For the text-containing cell, return its midpoint in (X, Y) coordinate format. 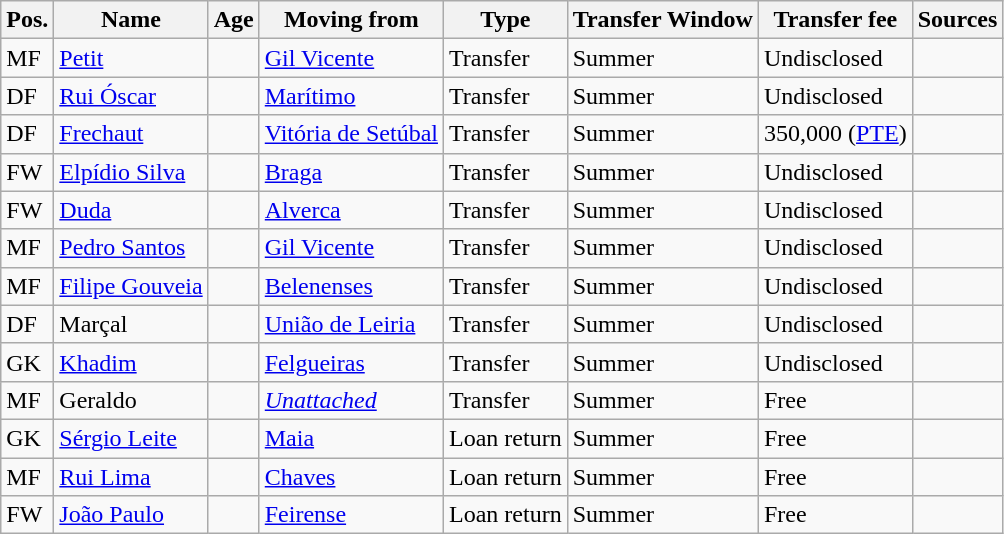
Rui Lima (131, 477)
Chaves (351, 477)
Rui Óscar (131, 96)
Vitória de Setúbal (351, 134)
Khadim (131, 362)
Alverca (351, 210)
Maia (351, 438)
Sérgio Leite (131, 438)
João Paulo (131, 515)
Duda (131, 210)
Belenenses (351, 286)
Type (505, 20)
Age (234, 20)
Feirense (351, 515)
Frechaut (131, 134)
Marçal (131, 324)
Pos. (28, 20)
União de Leiria (351, 324)
Felgueiras (351, 362)
Filipe Gouveia (131, 286)
Moving from (351, 20)
Name (131, 20)
350,000 (PTE) (835, 134)
Geraldo (131, 400)
Marítimo (351, 96)
Transfer fee (835, 20)
Unattached (351, 400)
Petit (131, 58)
Sources (958, 20)
Transfer Window (662, 20)
Braga (351, 172)
Pedro Santos (131, 248)
Elpídio Silva (131, 172)
